Return [X, Y] of the center of cell containing provided text 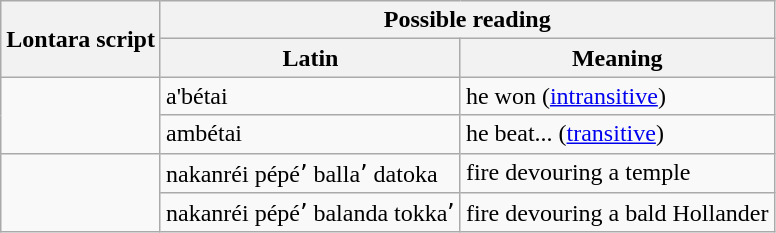
fire devouring a temple [617, 173]
nakanréi pépéʼ balanda tokkaʼ [310, 213]
nakanréi pépéʼ ballaʼ datoka [310, 173]
Latin [310, 58]
he beat... (transitive) [617, 134]
fire devouring a bald Hollander [617, 213]
Possible reading [467, 20]
ambétai [310, 134]
Meaning [617, 58]
Lontara script [81, 39]
he won (intransitive) [617, 96]
a'bétai [310, 96]
